Capture the cell that displays the provided text and extract its [X, Y] central coordinate. 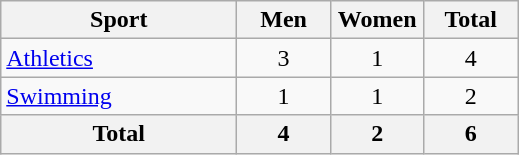
Sport [119, 20]
Swimming [119, 96]
Athletics [119, 58]
Men [284, 20]
Women [377, 20]
3 [284, 58]
6 [471, 134]
